Pinpoint the cell where the given text exists, returning its (X, Y) midpoint coordinate. 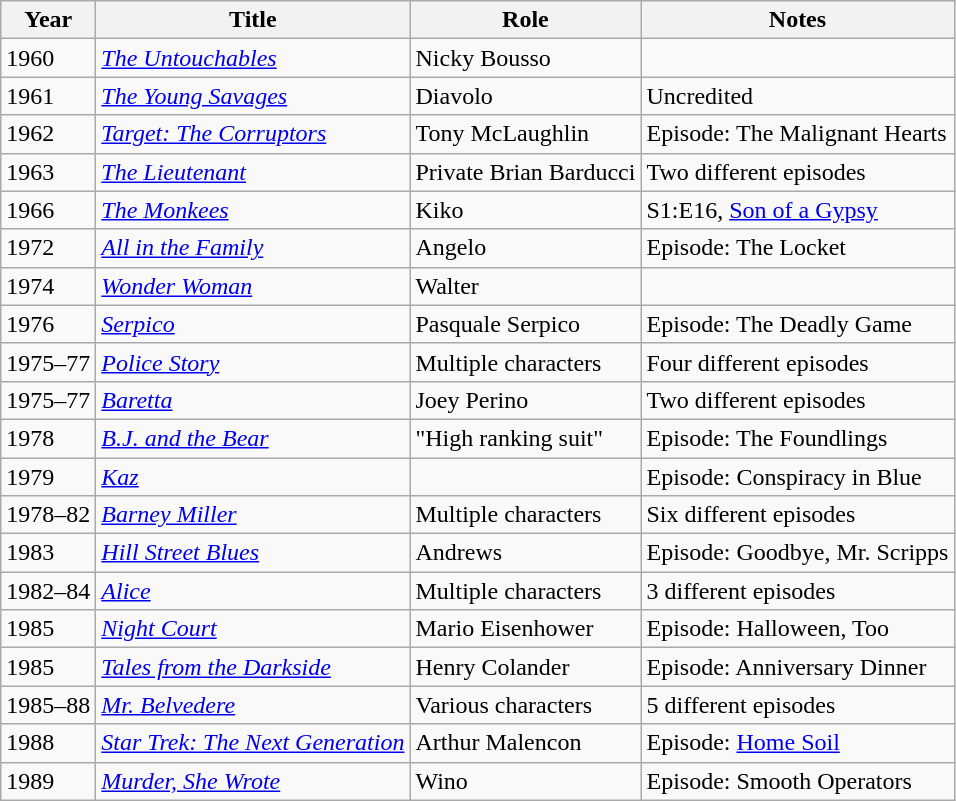
1985–88 (48, 705)
Andrews (526, 553)
Episode: Smooth Operators (798, 781)
Hill Street Blues (253, 553)
Kiko (526, 210)
1983 (48, 553)
Diavolo (526, 96)
1989 (48, 781)
Four different episodes (798, 362)
Private Brian Barducci (526, 172)
Wino (526, 781)
1978–82 (48, 515)
Police Story (253, 362)
Various characters (526, 705)
Angelo (526, 248)
1962 (48, 134)
Nicky Bousso (526, 58)
Henry Colander (526, 667)
Notes (798, 20)
Joey Perino (526, 400)
Uncredited (798, 96)
Episode: Goodbye, Mr. Scripps (798, 553)
Episode: Home Soil (798, 743)
The Young Savages (253, 96)
1960 (48, 58)
1982–84 (48, 591)
Episode: Halloween, Too (798, 629)
Title (253, 20)
Target: The Corruptors (253, 134)
1988 (48, 743)
5 different episodes (798, 705)
Pasquale Serpico (526, 324)
Mr. Belvedere (253, 705)
Alice (253, 591)
1976 (48, 324)
1966 (48, 210)
1972 (48, 248)
Role (526, 20)
Wonder Woman (253, 286)
Baretta (253, 400)
1963 (48, 172)
The Lieutenant (253, 172)
Episode: The Foundlings (798, 438)
Episode: Conspiracy in Blue (798, 477)
Six different episodes (798, 515)
Tales from the Darkside (253, 667)
Year (48, 20)
The Untouchables (253, 58)
1974 (48, 286)
Episode: Anniversary Dinner (798, 667)
Arthur Malencon (526, 743)
Mario Eisenhower (526, 629)
Murder, She Wrote (253, 781)
Episode: The Deadly Game (798, 324)
Episode: The Locket (798, 248)
S1:E16, Son of a Gypsy (798, 210)
Walter (526, 286)
Tony McLaughlin (526, 134)
Episode: The Malignant Hearts (798, 134)
The Monkees (253, 210)
1978 (48, 438)
3 different episodes (798, 591)
B.J. and the Bear (253, 438)
1961 (48, 96)
Barney Miller (253, 515)
1979 (48, 477)
Star Trek: The Next Generation (253, 743)
"High ranking suit" (526, 438)
Night Court (253, 629)
All in the Family (253, 248)
Serpico (253, 324)
Kaz (253, 477)
